Locate the cell with the specified text and output its (X, Y) center coordinate. 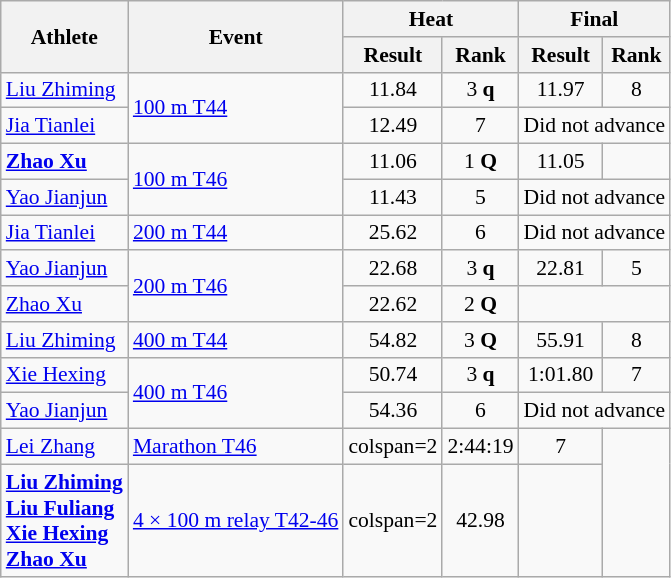
54.36 (392, 411)
12.49 (392, 126)
4 × 100 m relay T42-46 (236, 520)
2:44:19 (480, 447)
1:01.80 (561, 375)
1 Q (480, 162)
11.05 (561, 162)
22.81 (561, 269)
200 m T46 (236, 286)
Final (595, 19)
11.06 (392, 162)
Xie Hexing (64, 375)
3 Q (480, 340)
2 Q (480, 304)
Event (236, 36)
Liu ZhimingLiu FuliangXie HexingZhao Xu (64, 520)
Heat (430, 19)
25.62 (392, 233)
Lei Zhang (64, 447)
200 m T44 (236, 233)
100 m T46 (236, 180)
54.82 (392, 340)
11.43 (392, 197)
50.74 (392, 375)
55.91 (561, 340)
Marathon T46 (236, 447)
42.98 (480, 520)
100 m T44 (236, 108)
22.68 (392, 269)
22.62 (392, 304)
400 m T46 (236, 392)
11.97 (561, 90)
Athlete (64, 36)
400 m T44 (236, 340)
11.84 (392, 90)
